Return the [X, Y] coordinate for the center point of the cell that contains the specified text.  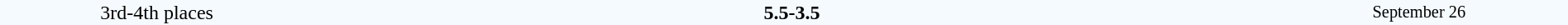
September 26 [1419, 12]
5.5-3.5 [791, 12]
3rd-4th places [157, 12]
